From the cell containing the given text, extract its center point as [x, y] coordinate. 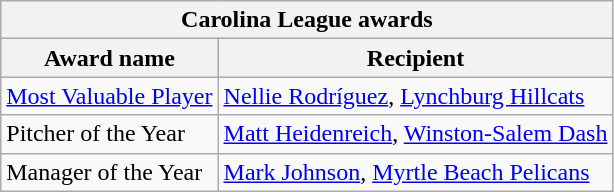
Recipient [416, 58]
Most Valuable Player [110, 96]
Award name [110, 58]
Pitcher of the Year [110, 134]
Matt Heidenreich, Winston-Salem Dash [416, 134]
Manager of the Year [110, 172]
Nellie Rodríguez, Lynchburg Hillcats [416, 96]
Mark Johnson, Myrtle Beach Pelicans [416, 172]
Carolina League awards [307, 20]
